Scan for the cell matching the given text and deliver its (x, y) coordinate at center. 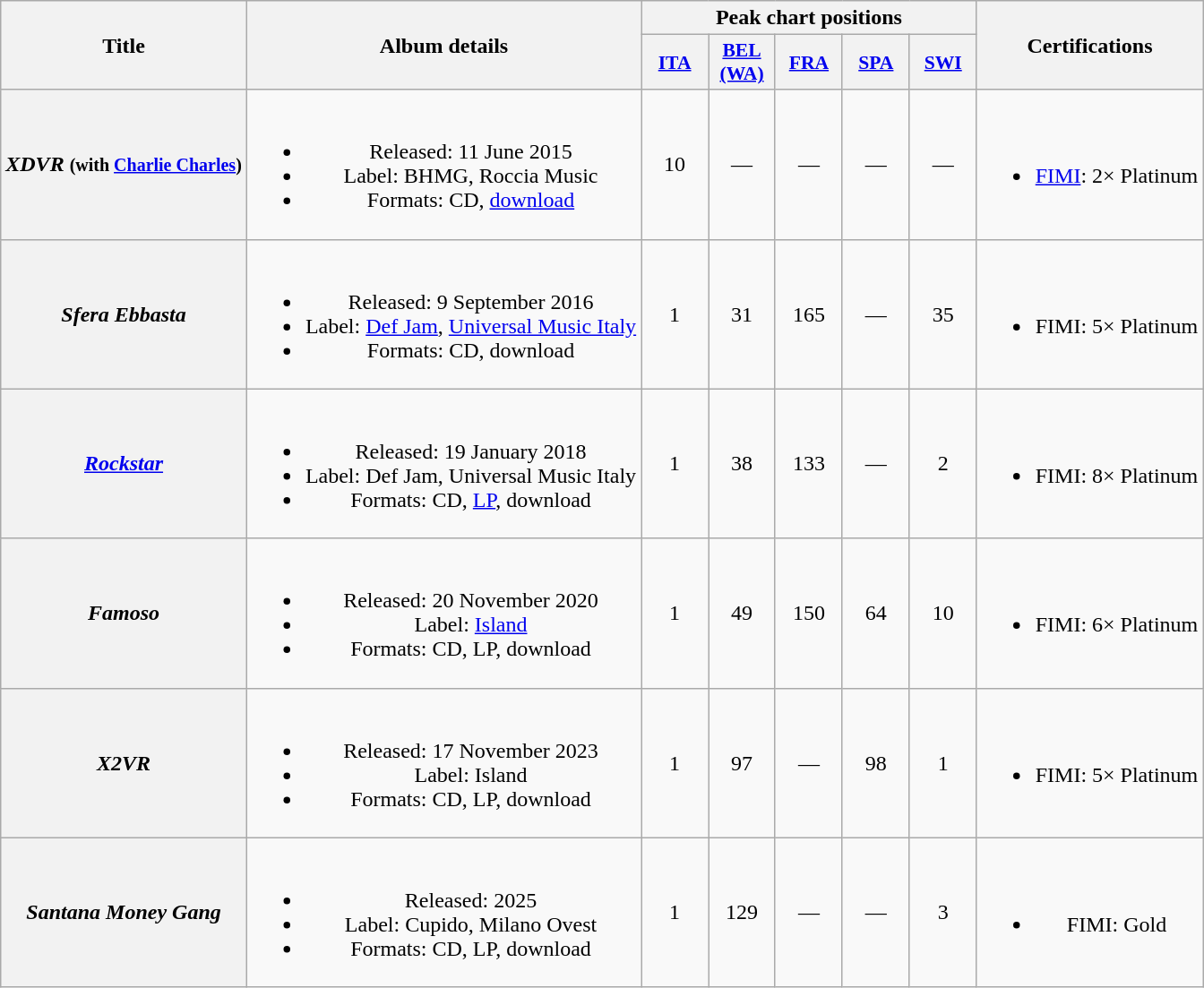
Released: 9 September 2016Label: Def Jam, Universal Music ItalyFormats: CD, download (443, 314)
BEL(WA) (742, 63)
49 (742, 613)
129 (742, 912)
Album details (443, 45)
SPA (876, 63)
31 (742, 314)
165 (808, 314)
Released: 19 January 2018Label: Def Jam, Universal Music ItalyFormats: CD, LP, download (443, 464)
Released: 2025Label: Cupido, Milano OvestFormats: CD, LP, download (443, 912)
38 (742, 464)
Released: 20 November 2020Label: IslandFormats: CD, LP, download (443, 613)
FIMI: 8× Platinum (1089, 464)
FIMI: 6× Platinum (1089, 613)
Certifications (1089, 45)
Santana Money Gang (124, 912)
150 (808, 613)
Sfera Ebbasta (124, 314)
Released: 17 November 2023Label: IslandFormats: CD, LP, download (443, 763)
Peak chart positions (810, 18)
FIMI: 2× Platinum (1089, 165)
ITA (675, 63)
XDVR (with Charlie Charles) (124, 165)
35 (942, 314)
FIMI: Gold (1089, 912)
Title (124, 45)
3 (942, 912)
Released: 11 June 2015Label: BHMG, Roccia MusicFormats: CD, download (443, 165)
97 (742, 763)
SWI (942, 63)
X2VR (124, 763)
133 (808, 464)
Rockstar (124, 464)
98 (876, 763)
FRA (808, 63)
Famoso (124, 613)
2 (942, 464)
64 (876, 613)
